Return [x, y] of the center of cell containing provided text 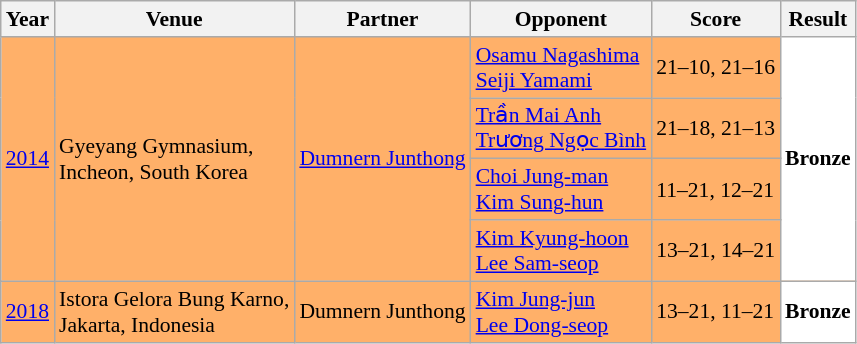
11–21, 12–21 [716, 190]
Result [818, 19]
Osamu Nagashima Seiji Yamami [562, 68]
Opponent [562, 19]
2014 [28, 159]
21–10, 21–16 [716, 68]
Kim Jung-jun Lee Dong-seop [562, 312]
Partner [382, 19]
Kim Kyung-hoon Lee Sam-seop [562, 250]
Score [716, 19]
Istora Gelora Bung Karno,Jakarta, Indonesia [174, 312]
13–21, 14–21 [716, 250]
2018 [28, 312]
21–18, 21–13 [716, 128]
Gyeyang Gymnasium,Incheon, South Korea [174, 159]
Trần Mai Anh Trương Ngọc Bình [562, 128]
Year [28, 19]
Choi Jung-man Kim Sung-hun [562, 190]
Venue [174, 19]
13–21, 11–21 [716, 312]
